Scan for the cell matching the given text and deliver its [x, y] coordinate at center. 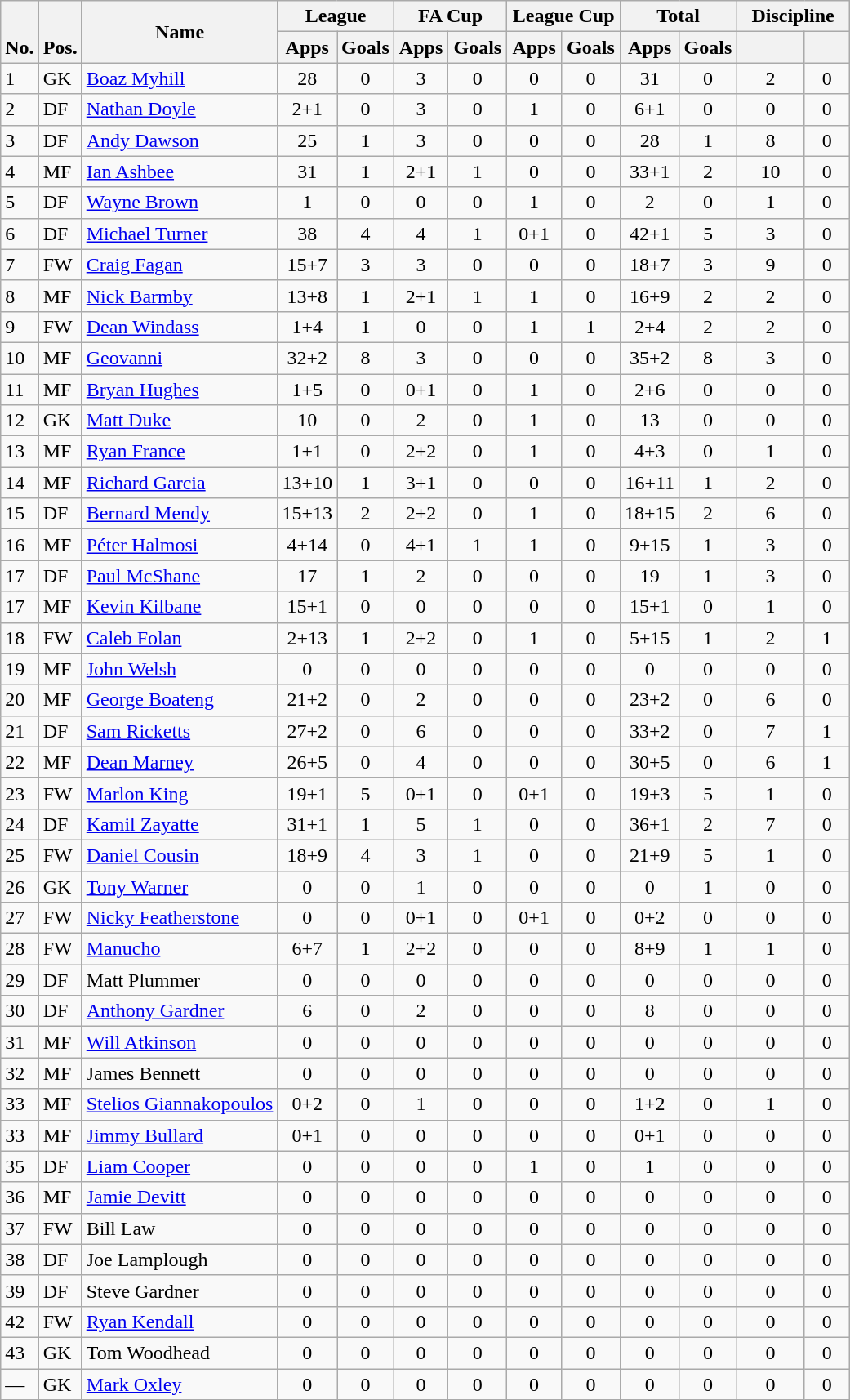
15 [20, 514]
Joe Lamplough [180, 1260]
Michael Turner [180, 234]
Wayne Brown [180, 203]
Jimmy Bullard [180, 1135]
Nathan Doyle [180, 109]
16+9 [650, 296]
Steve Gardner [180, 1291]
Tony Warner [180, 886]
15+7 [307, 265]
Will Atkinson [180, 1042]
18 [20, 638]
15+13 [307, 514]
Paul McShane [180, 576]
No. [20, 32]
1+1 [307, 452]
Total [678, 16]
Daniel Cousin [180, 855]
Nick Barmby [180, 296]
Pos. [60, 32]
Jamie Devitt [180, 1197]
Kamil Zayatte [180, 824]
42+1 [650, 234]
Matt Plummer [180, 980]
League [336, 16]
20 [20, 700]
4+1 [421, 545]
19+3 [650, 793]
Sam Ricketts [180, 731]
33+2 [650, 731]
1+5 [307, 390]
16+11 [650, 483]
Caleb Folan [180, 638]
23+2 [650, 700]
9+15 [650, 545]
30 [20, 1011]
18+7 [650, 265]
8+9 [650, 949]
31+1 [307, 824]
19+1 [307, 793]
32+2 [307, 358]
29 [20, 980]
13+10 [307, 483]
Dean Windass [180, 327]
Richard Garcia [180, 483]
Ryan France [180, 452]
Manucho [180, 949]
35+2 [650, 358]
22 [20, 762]
30+5 [650, 762]
— [20, 1384]
2+6 [650, 390]
Liam Cooper [180, 1166]
Stelios Giannakopoulos [180, 1104]
Ian Ashbee [180, 172]
11 [20, 390]
13+8 [307, 296]
12 [20, 421]
Bryan Hughes [180, 390]
FA Cup [451, 16]
Dean Marney [180, 762]
27 [20, 918]
27+2 [307, 731]
21 [20, 731]
4+3 [650, 452]
Nicky Featherstone [180, 918]
16 [20, 545]
2+4 [650, 327]
Discipline [794, 16]
26 [20, 886]
League Cup [563, 16]
Matt Duke [180, 421]
14 [20, 483]
33+1 [650, 172]
Name [180, 32]
Kevin Kilbane [180, 607]
Marlon King [180, 793]
Andy Dawson [180, 140]
Craig Fagan [180, 265]
18+15 [650, 514]
1+2 [650, 1104]
36 [20, 1197]
42 [20, 1322]
24 [20, 824]
Bernard Mendy [180, 514]
2+13 [307, 638]
1+4 [307, 327]
John Welsh [180, 669]
Ryan Kendall [180, 1322]
32 [20, 1073]
18+9 [307, 855]
Geovanni [180, 358]
Boaz Myhill [180, 78]
Mark Oxley [180, 1384]
21+9 [650, 855]
Anthony Gardner [180, 1011]
James Bennett [180, 1073]
43 [20, 1353]
35 [20, 1166]
3+1 [421, 483]
Péter Halmosi [180, 545]
George Boateng [180, 700]
36+1 [650, 824]
Tom Woodhead [180, 1353]
4+14 [307, 545]
37 [20, 1228]
6+1 [650, 109]
23 [20, 793]
21+2 [307, 700]
Bill Law [180, 1228]
6+7 [307, 949]
5+15 [650, 638]
26+5 [307, 762]
39 [20, 1291]
